Return [X, Y] of the center of cell containing provided text 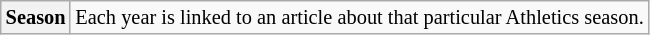
Season [36, 17]
Each year is linked to an article about that particular Athletics season. [359, 17]
